Identify which cell holds the provided text, then report its [x, y] central coordinate. 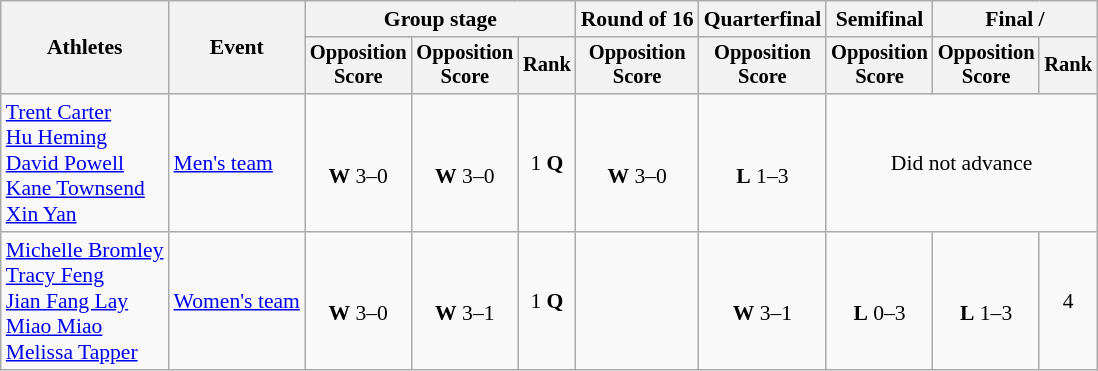
Round of 16 [638, 19]
Quarterfinal [763, 19]
Event [237, 48]
Men's team [237, 163]
Trent CarterHu HemingDavid PowellKane TownsendXin Yan [85, 163]
Final / [1015, 19]
Women's team [237, 301]
Semifinal [880, 19]
Michelle BromleyTracy FengJian Fang LayMiao MiaoMelissa Tapper [85, 301]
L 0–3 [880, 301]
Athletes [85, 48]
4 [1068, 301]
Did not advance [962, 163]
Group stage [440, 19]
